Extract the (X, Y) coordinate from the center of the cell holding the provided text.  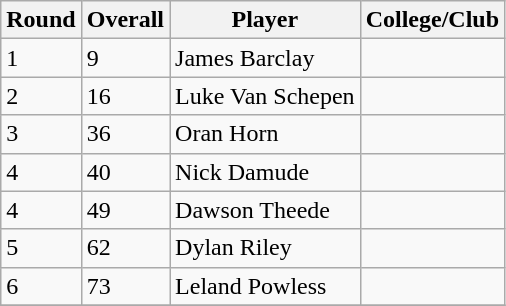
40 (125, 172)
Round (41, 20)
2 (41, 96)
College/Club (432, 20)
1 (41, 58)
Overall (125, 20)
5 (41, 248)
6 (41, 286)
62 (125, 248)
3 (41, 134)
Oran Horn (266, 134)
Leland Powless (266, 286)
16 (125, 96)
Dylan Riley (266, 248)
73 (125, 286)
9 (125, 58)
Dawson Theede (266, 210)
James Barclay (266, 58)
Luke Van Schepen (266, 96)
49 (125, 210)
36 (125, 134)
Nick Damude (266, 172)
Player (266, 20)
